Pinpoint the cell where the given text exists, returning its [x, y] midpoint coordinate. 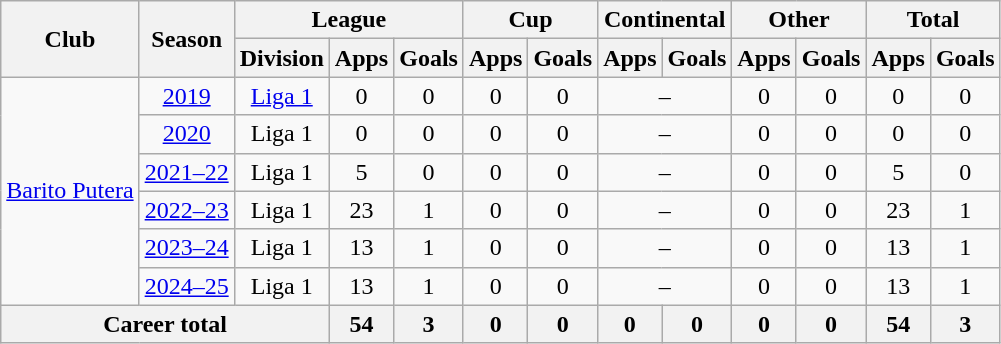
Season [186, 39]
Continental [665, 20]
2019 [186, 96]
Barito Putera [70, 191]
2022–23 [186, 210]
2021–22 [186, 172]
Total [933, 20]
Cup [530, 20]
2023–24 [186, 248]
2024–25 [186, 286]
League [348, 20]
Division [282, 58]
Other [799, 20]
2020 [186, 134]
Career total [166, 324]
Club [70, 39]
